Detect which cell encompasses the target text, then output its [X, Y] center coordinate. 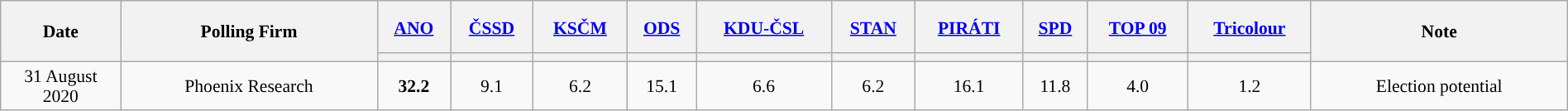
TOP 09 [1138, 27]
6.6 [764, 85]
9.1 [492, 85]
Phoenix Research [249, 85]
KSČM [580, 27]
11.8 [1055, 85]
ČSSD [492, 27]
Tricolour [1250, 27]
31 August 2020 [61, 85]
16.1 [969, 85]
PIRÁTI [969, 27]
Date [61, 31]
1.2 [1250, 85]
KDU-ČSL [764, 27]
Note [1439, 31]
4.0 [1138, 85]
15.1 [662, 85]
ANO [414, 27]
32.2 [414, 85]
SPD [1055, 27]
Election potential [1439, 85]
ODS [662, 27]
STAN [873, 27]
Polling Firm [249, 31]
